Detect which cell encompasses the target text, then output its (X, Y) center coordinate. 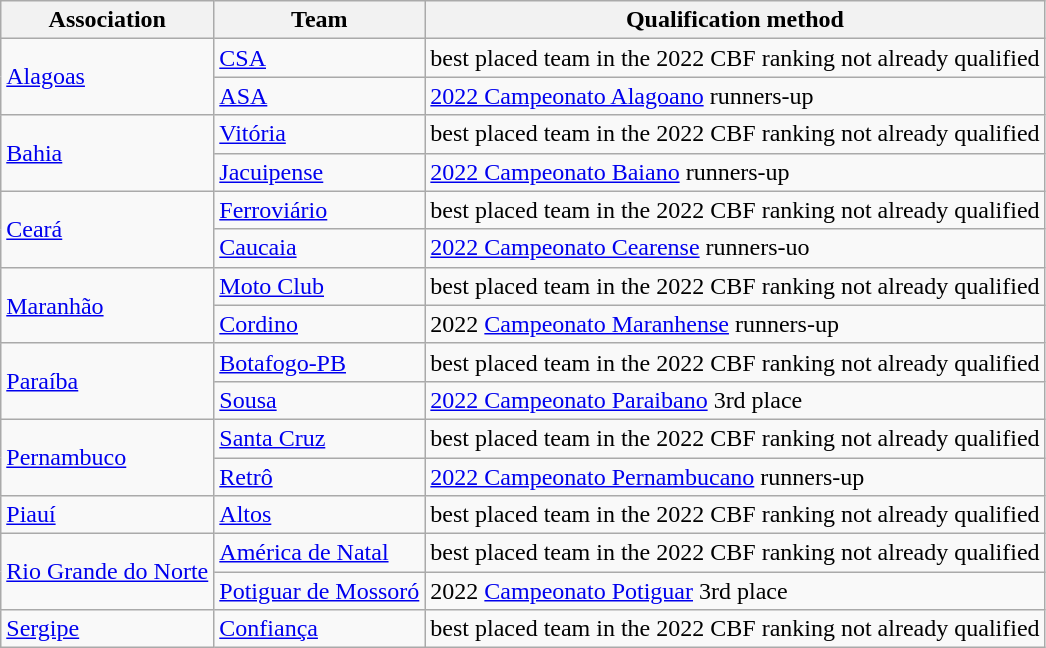
2022 Campeonato Alagoano runners-up (735, 96)
Sousa (320, 400)
Team (320, 20)
Altos (320, 515)
Sergipe (108, 629)
Retrô (320, 477)
Santa Cruz (320, 438)
Association (108, 20)
Botafogo-PB (320, 362)
2022 Campeonato Cearense runners-uo (735, 248)
Potiguar de Mossoró (320, 591)
Paraíba (108, 381)
América de Natal (320, 553)
Caucaia (320, 248)
ASA (320, 96)
Rio Grande do Norte (108, 572)
Ferroviário (320, 210)
Bahia (108, 153)
2022 Campeonato Potiguar 3rd place (735, 591)
Piauí (108, 515)
Jacuipense (320, 172)
Moto Club (320, 286)
Confiança (320, 629)
Cordino (320, 324)
Maranhão (108, 305)
2022 Campeonato Baiano runners-up (735, 172)
2022 Campeonato Paraibano 3rd place (735, 400)
2022 Campeonato Maranhense runners-up (735, 324)
2022 Campeonato Pernambucano runners-up (735, 477)
Ceará (108, 229)
CSA (320, 58)
Pernambuco (108, 457)
Qualification method (735, 20)
Alagoas (108, 77)
Vitória (320, 134)
